Scan for the cell matching the given text and deliver its (x, y) coordinate at center. 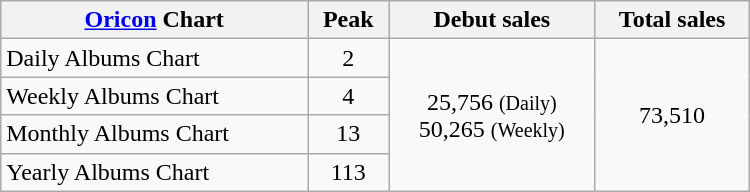
4 (348, 96)
Total sales (672, 20)
25,756 (Daily) 50,265 (Weekly) (492, 115)
73,510 (672, 115)
Weekly Albums Chart (154, 96)
Oricon Chart (154, 20)
Debut sales (492, 20)
113 (348, 172)
Peak (348, 20)
Daily Albums Chart (154, 58)
Monthly Albums Chart (154, 134)
Yearly Albums Chart (154, 172)
13 (348, 134)
2 (348, 58)
